Pinpoint the cell where the given text exists, returning its [X, Y] midpoint coordinate. 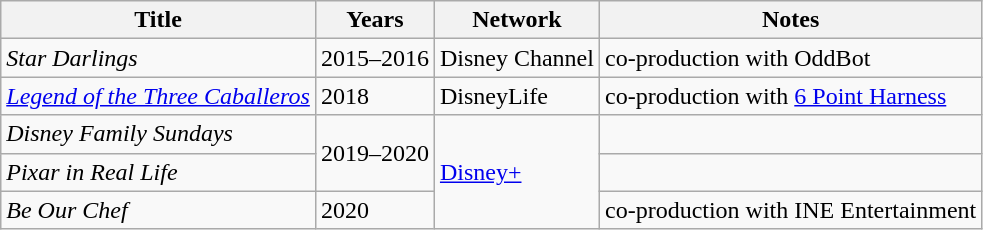
Network [516, 20]
Disney+ [516, 172]
Years [374, 20]
Pixar in Real Life [158, 172]
Notes [790, 20]
Disney Channel [516, 58]
Title [158, 20]
Disney Family Sundays [158, 134]
2019–2020 [374, 153]
co-production with INE Entertainment [790, 210]
2020 [374, 210]
co-production with OddBot [790, 58]
Legend of the Three Caballeros [158, 96]
co-production with 6 Point Harness [790, 96]
2015–2016 [374, 58]
DisneyLife [516, 96]
Star Darlings [158, 58]
2018 [374, 96]
Be Our Chef [158, 210]
